Search for the cell housing the specified text and yield its [x, y] center coordinate. 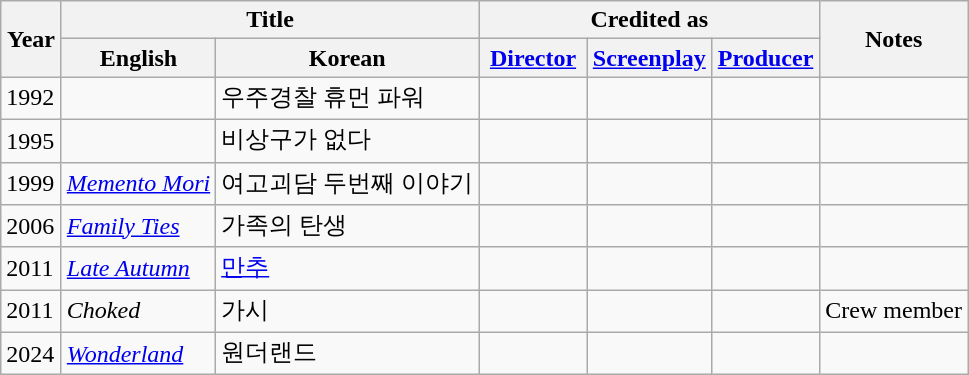
1999 [32, 184]
1992 [32, 98]
Notes [894, 39]
원더랜드 [348, 354]
Year [32, 39]
1995 [32, 140]
Korean [348, 58]
Family Ties [138, 226]
Producer [766, 58]
Memento Mori [138, 184]
2024 [32, 354]
Title [270, 20]
비상구가 없다 [348, 140]
Screenplay [649, 58]
만추 [348, 268]
2006 [32, 226]
Director [534, 58]
가시 [348, 312]
Crew member [894, 312]
Wonderland [138, 354]
English [138, 58]
Choked [138, 312]
가족의 탄생 [348, 226]
Credited as [650, 20]
Late Autumn [138, 268]
여고괴담 두번째 이야기 [348, 184]
우주경찰 휴먼 파워 [348, 98]
